Identify which cell holds the provided text, then report its [x, y] central coordinate. 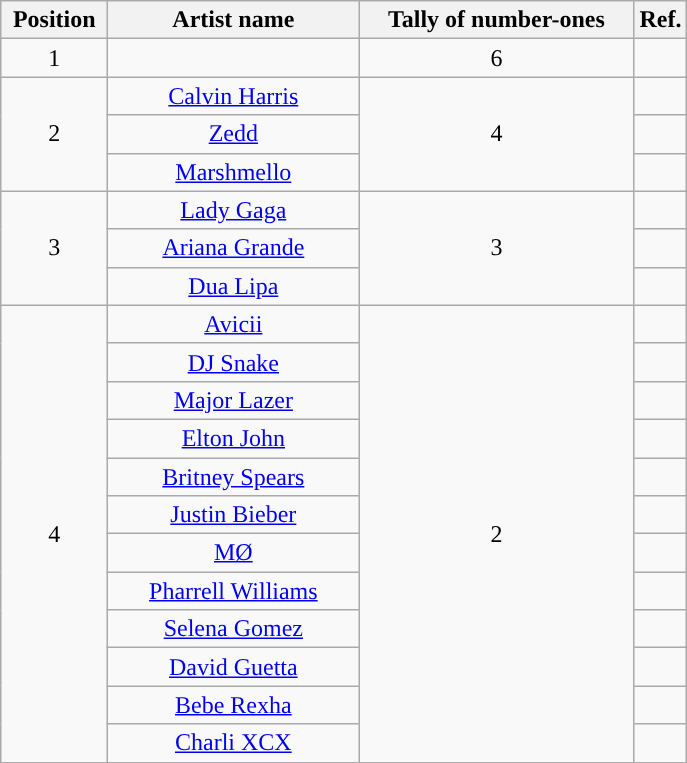
Marshmello [234, 172]
Charli XCX [234, 743]
Tally of number-ones [496, 20]
Zedd [234, 134]
Elton John [234, 438]
Justin Bieber [234, 515]
Bebe Rexha [234, 705]
Ariana Grande [234, 248]
Ref. [660, 20]
DJ Snake [234, 362]
Dua Lipa [234, 286]
MØ [234, 553]
Artist name [234, 20]
Selena Gomez [234, 629]
Lady Gaga [234, 210]
1 [54, 58]
6 [496, 58]
Position [54, 20]
David Guetta [234, 667]
Avicii [234, 324]
Pharrell Williams [234, 591]
Britney Spears [234, 477]
Major Lazer [234, 400]
Calvin Harris [234, 96]
